For the text-containing cell, return its midpoint in (X, Y) coordinate format. 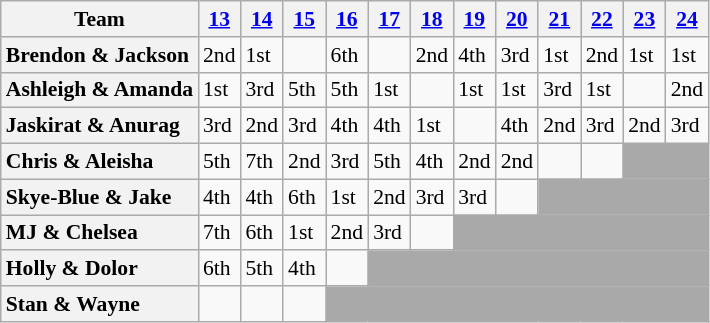
21 (560, 19)
14 (262, 19)
Chris & Aleisha (100, 162)
Jaskirat & Anurag (100, 126)
19 (474, 19)
Team (100, 19)
17 (390, 19)
Holly & Dolor (100, 269)
20 (518, 19)
15 (304, 19)
MJ & Chelsea (100, 233)
Skye-Blue & Jake (100, 197)
16 (348, 19)
18 (432, 19)
Stan & Wayne (100, 304)
24 (688, 19)
22 (602, 19)
Ashleigh & Amanda (100, 90)
23 (644, 19)
Brendon & Jackson (100, 55)
13 (220, 19)
